Pinpoint the cell where the given text exists, returning its [x, y] midpoint coordinate. 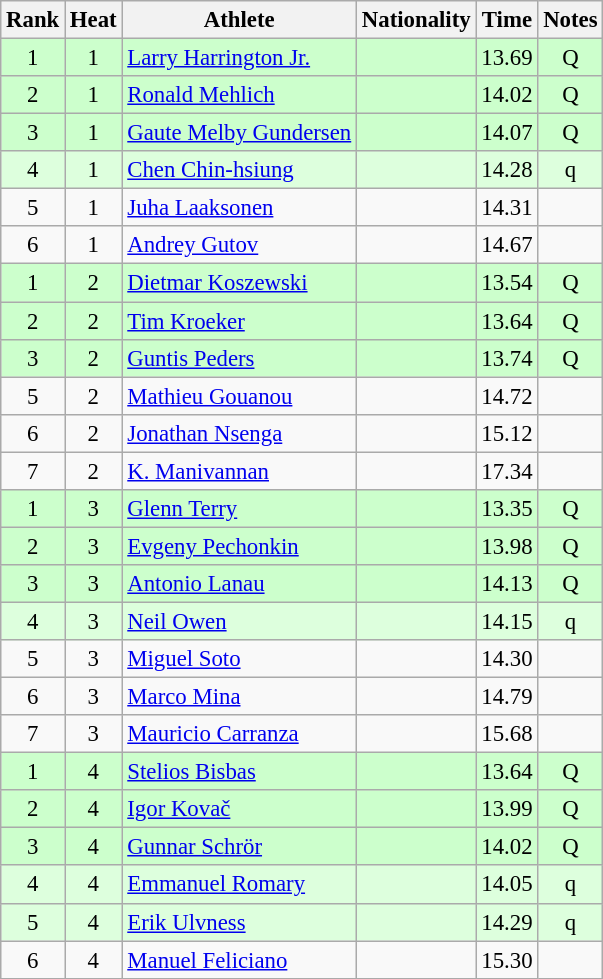
Dietmar Koszewski [240, 283]
13.99 [507, 809]
Jonathan Nsenga [240, 433]
Glenn Terry [240, 509]
Tim Kroeker [240, 321]
13.74 [507, 358]
15.68 [507, 734]
Neil Owen [240, 621]
Athlete [240, 20]
Chen Chin-hsiung [240, 170]
Marco Mina [240, 697]
14.15 [507, 621]
15.30 [507, 960]
Gunnar Schrör [240, 847]
14.79 [507, 697]
Rank [33, 20]
14.29 [507, 922]
14.30 [507, 659]
Igor Kovač [240, 809]
Miguel Soto [240, 659]
K. Manivannan [240, 471]
Emmanuel Romary [240, 885]
13.54 [507, 283]
Gaute Melby Gundersen [240, 133]
14.67 [507, 245]
13.69 [507, 58]
14.31 [507, 208]
14.07 [507, 133]
14.72 [507, 396]
Heat [94, 20]
Time [507, 20]
Evgeny Pechonkin [240, 546]
Larry Harrington Jr. [240, 58]
13.98 [507, 546]
14.28 [507, 170]
Antonio Lanau [240, 584]
Mauricio Carranza [240, 734]
Juha Laaksonen [240, 208]
15.12 [507, 433]
Stelios Bisbas [240, 772]
Erik Ulvness [240, 922]
Andrey Gutov [240, 245]
17.34 [507, 471]
14.13 [507, 584]
Guntis Peders [240, 358]
Ronald Mehlich [240, 95]
Nationality [416, 20]
Manuel Feliciano [240, 960]
Mathieu Gouanou [240, 396]
13.35 [507, 509]
Notes [570, 20]
14.05 [507, 885]
